Detect which cell encompasses the target text, then output its (X, Y) center coordinate. 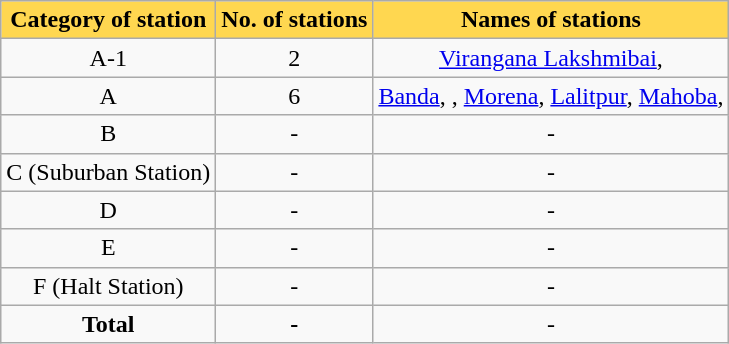
Category of station (108, 20)
B (108, 134)
6 (294, 96)
No. of stations (294, 20)
E (108, 248)
D (108, 210)
Names of stations (551, 20)
Virangana Lakshmibai, (551, 58)
C (Suburban Station) (108, 172)
F (Halt Station) (108, 286)
A (108, 96)
A-1 (108, 58)
Banda, , Morena, Lalitpur, Mahoba, (551, 96)
Total (108, 324)
2 (294, 58)
